Return [x, y] of the center of cell containing provided text 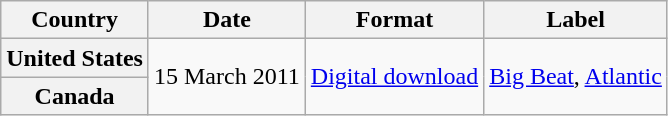
Digital download [394, 77]
Country [75, 20]
Label [576, 20]
United States [75, 58]
Date [226, 20]
Canada [75, 96]
15 March 2011 [226, 77]
Format [394, 20]
Big Beat, Atlantic [576, 77]
